Scan for the cell matching the given text and deliver its (x, y) coordinate at center. 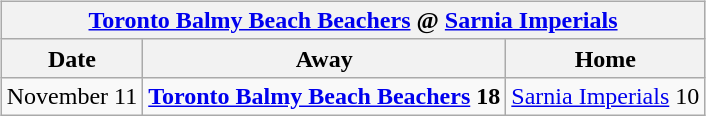
Away (324, 58)
Home (606, 58)
November 11 (72, 96)
Toronto Balmy Beach Beachers @ Sarnia Imperials (353, 20)
Toronto Balmy Beach Beachers 18 (324, 96)
Sarnia Imperials 10 (606, 96)
Date (72, 58)
